Locate the cell with the specified text and output its [X, Y] center coordinate. 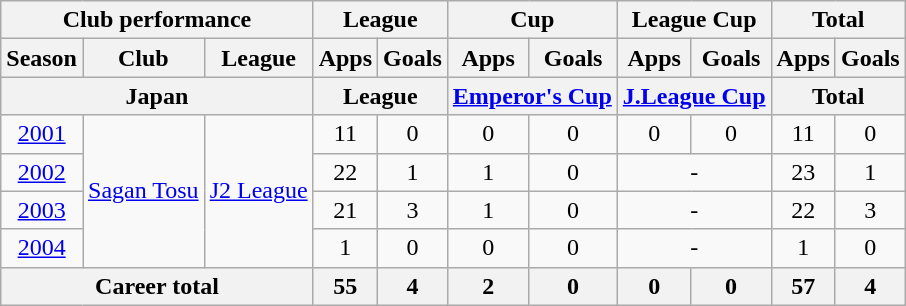
2004 [42, 248]
57 [803, 286]
21 [345, 210]
Cup [532, 20]
Japan [157, 96]
23 [803, 172]
Club performance [157, 20]
55 [345, 286]
Sagan Tosu [143, 191]
Career total [157, 286]
2 [488, 286]
Club [143, 58]
J2 League [258, 191]
Season [42, 58]
2003 [42, 210]
2001 [42, 134]
J.League Cup [694, 96]
Emperor's Cup [532, 96]
League Cup [694, 20]
2002 [42, 172]
